Extract the (X, Y) coordinate from the center of the cell holding the provided text.  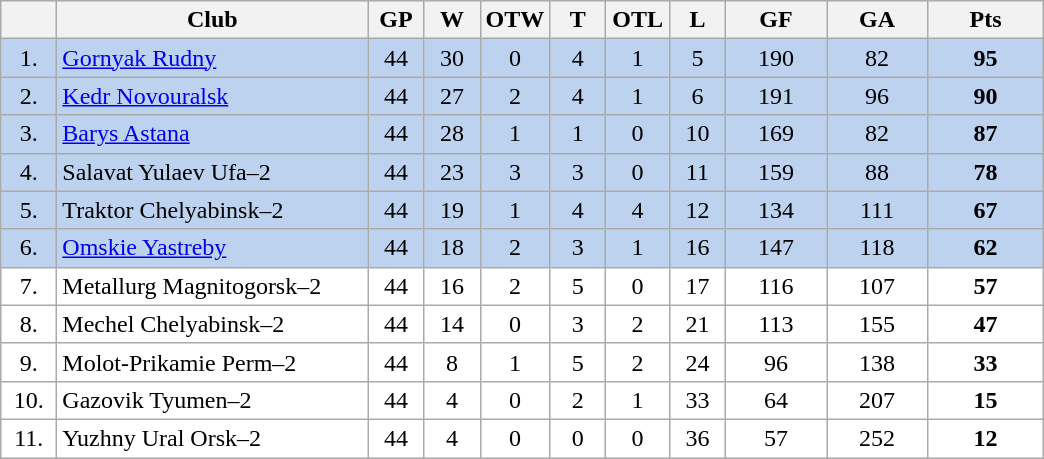
L (697, 20)
207 (876, 400)
159 (776, 172)
95 (986, 58)
Kedr Novouralsk (212, 96)
6. (29, 248)
GA (876, 20)
Yuzhny Ural Orsk–2 (212, 438)
190 (776, 58)
252 (876, 438)
169 (776, 134)
Mechel Chelyabinsk–2 (212, 324)
1. (29, 58)
67 (986, 210)
78 (986, 172)
24 (697, 362)
Club (212, 20)
11. (29, 438)
21 (697, 324)
Gornyak Rudny (212, 58)
62 (986, 248)
3. (29, 134)
138 (876, 362)
GF (776, 20)
9. (29, 362)
Omskie Yastreby (212, 248)
134 (776, 210)
6 (697, 96)
116 (776, 286)
64 (776, 400)
4. (29, 172)
18 (452, 248)
W (452, 20)
113 (776, 324)
90 (986, 96)
7. (29, 286)
11 (697, 172)
10 (697, 134)
47 (986, 324)
30 (452, 58)
155 (876, 324)
10. (29, 400)
15 (986, 400)
Barys Astana (212, 134)
Metallurg Magnitogorsk–2 (212, 286)
88 (876, 172)
Molot-Prikamie Perm–2 (212, 362)
111 (876, 210)
8. (29, 324)
19 (452, 210)
23 (452, 172)
OTW (515, 20)
17 (697, 286)
28 (452, 134)
27 (452, 96)
Pts (986, 20)
T (578, 20)
OTL (638, 20)
191 (776, 96)
147 (776, 248)
118 (876, 248)
5. (29, 210)
8 (452, 362)
14 (452, 324)
2. (29, 96)
GP (396, 20)
Traktor Chelyabinsk–2 (212, 210)
107 (876, 286)
36 (697, 438)
Gazovik Tyumen–2 (212, 400)
87 (986, 134)
Salavat Yulaev Ufa–2 (212, 172)
